Detect which cell encompasses the target text, then output its [X, Y] center coordinate. 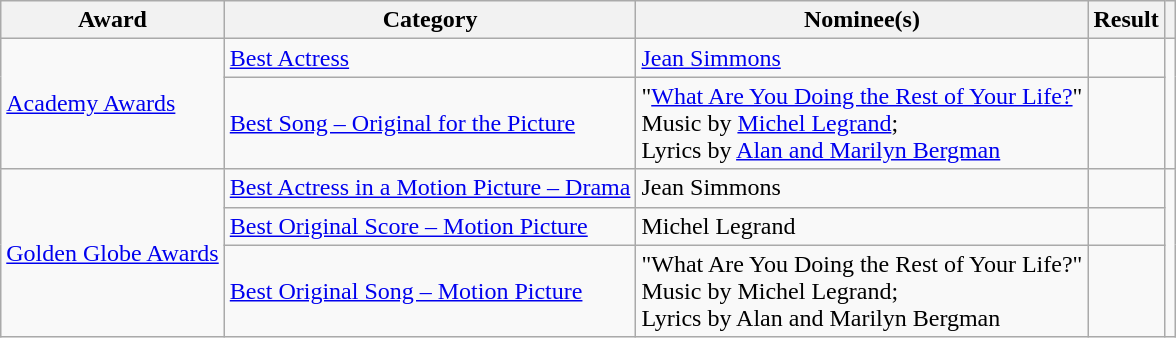
Best Actress [430, 58]
Golden Globe Awards [113, 253]
Michel Legrand [862, 226]
Best Actress in a Motion Picture – Drama [430, 188]
Best Original Score – Motion Picture [430, 226]
Category [430, 20]
Best Original Song – Motion Picture [430, 291]
Award [113, 20]
Best Song – Original for the Picture [430, 123]
Nominee(s) [862, 20]
Academy Awards [113, 104]
Result [1126, 20]
